Locate the cell with the specified text and output its [X, Y] center coordinate. 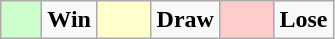
Draw [185, 20]
Lose [304, 20]
Win [70, 20]
